Identify which cell holds the provided text, then report its (X, Y) central coordinate. 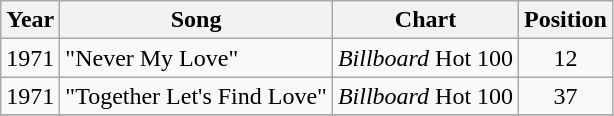
37 (566, 96)
Song (196, 20)
"Together Let's Find Love" (196, 96)
Chart (425, 20)
Year (30, 20)
Position (566, 20)
"Never My Love" (196, 58)
12 (566, 58)
